For the text-containing cell, return its midpoint in [X, Y] coordinate format. 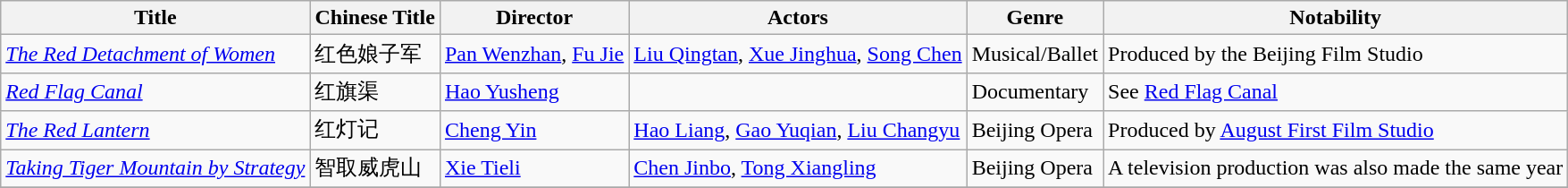
Title [155, 18]
The Red Lantern [155, 131]
Chen Jinbo, Tong Xiangling [798, 168]
Produced by August First Film Studio [1336, 131]
Chinese Title [375, 18]
Actors [798, 18]
A television production was also made the same year [1336, 168]
Director [534, 18]
Hao Yusheng [534, 91]
Produced by the Beijing Film Studio [1336, 54]
Cheng Yin [534, 131]
Xie Tieli [534, 168]
Hao Liang, Gao Yuqian, Liu Changyu [798, 131]
The Red Detachment of Women [155, 54]
红灯记 [375, 131]
See Red Flag Canal [1336, 91]
红色娘子军 [375, 54]
Taking Tiger Mountain by Strategy [155, 168]
Musical/Ballet [1035, 54]
Notability [1336, 18]
Red Flag Canal [155, 91]
智取威虎山 [375, 168]
红旗渠 [375, 91]
Liu Qingtan, Xue Jinghua, Song Chen [798, 54]
Genre [1035, 18]
Pan Wenzhan, Fu Jie [534, 54]
Documentary [1035, 91]
